Return the (x, y) coordinate for the center point of the cell that contains the specified text.  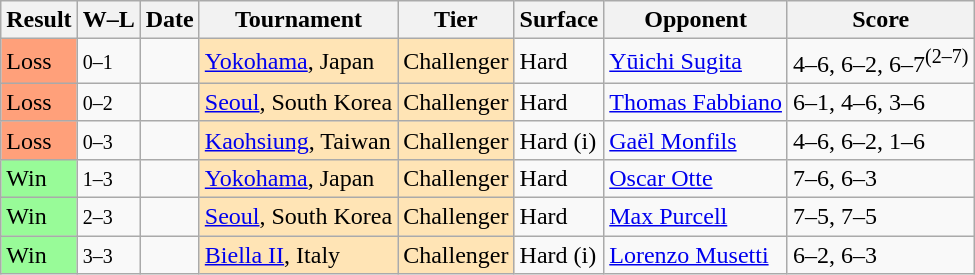
4–6, 6–2, 6–7(2–7) (880, 62)
Lorenzo Musetti (696, 255)
Thomas Fabbiano (696, 102)
Tournament (298, 20)
1–3 (108, 178)
Opponent (696, 20)
7–5, 7–5 (880, 217)
0–2 (108, 102)
Max Purcell (696, 217)
W–L (108, 20)
7–6, 6–3 (880, 178)
Date (170, 20)
Result (39, 20)
Tier (456, 20)
6–2, 6–3 (880, 255)
Surface (559, 20)
Score (880, 20)
0–3 (108, 140)
2–3 (108, 217)
6–1, 4–6, 3–6 (880, 102)
Gaël Monfils (696, 140)
3–3 (108, 255)
Biella II, Italy (298, 255)
Yūichi Sugita (696, 62)
Kaohsiung, Taiwan (298, 140)
4–6, 6–2, 1–6 (880, 140)
0–1 (108, 62)
Oscar Otte (696, 178)
